From the cell containing the given text, extract its center point as (x, y) coordinate. 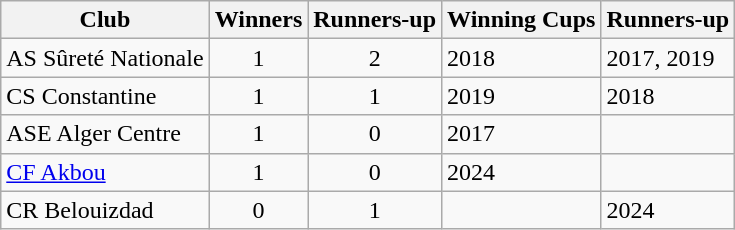
2017, 2019 (668, 58)
2 (375, 58)
2019 (522, 96)
Club (105, 20)
CS Constantine (105, 96)
Winners (258, 20)
Winning Cups (522, 20)
AS Sûreté Nationale (105, 58)
CF Akbou (105, 172)
CR Belouizdad (105, 210)
2017 (522, 134)
ASE Alger Centre (105, 134)
